Find where the given text appears and provide that cell's center as [x, y] coordinate. 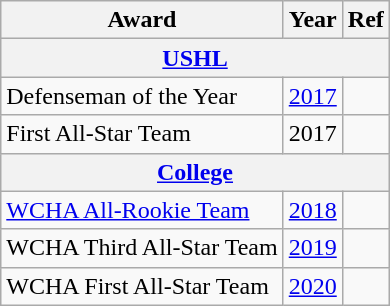
2020 [312, 286]
USHL [196, 58]
College [196, 172]
Award [142, 20]
WCHA All-Rookie Team [142, 210]
WCHA First All-Star Team [142, 286]
Defenseman of the Year [142, 96]
Ref [366, 20]
2019 [312, 248]
WCHA Third All-Star Team [142, 248]
2018 [312, 210]
Year [312, 20]
First All-Star Team [142, 134]
